Extract the (x, y) coordinate from the center of the cell holding the provided text.  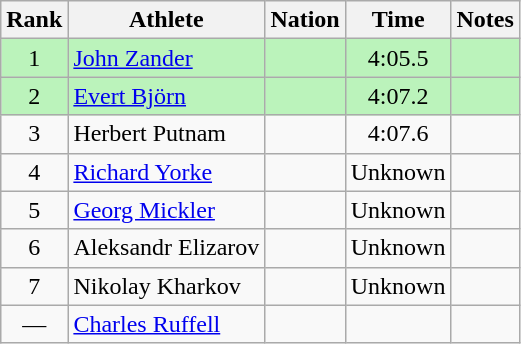
Time (398, 20)
Georg Mickler (166, 210)
— (34, 324)
Aleksandr Elizarov (166, 248)
7 (34, 286)
3 (34, 134)
Nation (305, 20)
1 (34, 58)
Richard Yorke (166, 172)
4:05.5 (398, 58)
Rank (34, 20)
Evert Björn (166, 96)
Athlete (166, 20)
Herbert Putnam (166, 134)
Notes (485, 20)
Charles Ruffell (166, 324)
John Zander (166, 58)
Nikolay Kharkov (166, 286)
4:07.6 (398, 134)
2 (34, 96)
5 (34, 210)
6 (34, 248)
4:07.2 (398, 96)
4 (34, 172)
